Return [x, y] of the center of cell containing provided text 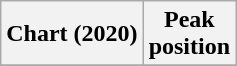
Peakposition [189, 34]
Chart (2020) [72, 34]
